Determine the [x, y] coordinate at the center of the cell enclosing the given text.  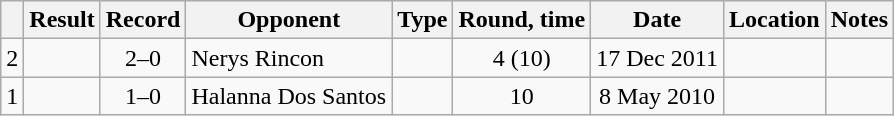
4 (10) [522, 58]
Type [422, 20]
Date [658, 20]
Halanna Dos Santos [289, 96]
Location [774, 20]
2 [12, 58]
10 [522, 96]
Round, time [522, 20]
1–0 [143, 96]
17 Dec 2011 [658, 58]
Nerys Rincon [289, 58]
Result [62, 20]
1 [12, 96]
2–0 [143, 58]
Notes [859, 20]
Opponent [289, 20]
Record [143, 20]
8 May 2010 [658, 96]
